Search for the cell housing the specified text and yield its (x, y) center coordinate. 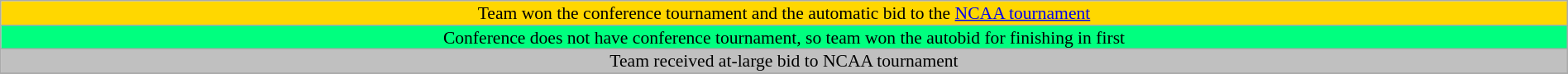
Team won the conference tournament and the automatic bid to the NCAA tournament (784, 13)
Conference does not have conference tournament, so team won the autobid for finishing in first (784, 38)
Team received at-large bid to NCAA tournament (784, 62)
